Provide the [X, Y] coordinate of the cell's center where the given text is located.  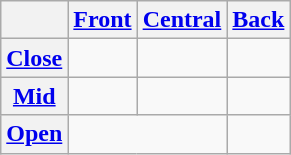
Front [102, 20]
Back [258, 20]
Mid [34, 96]
Open [34, 134]
Central [182, 20]
Close [34, 58]
